Output the [x, y] coordinate of the center of the cell containing the given text.  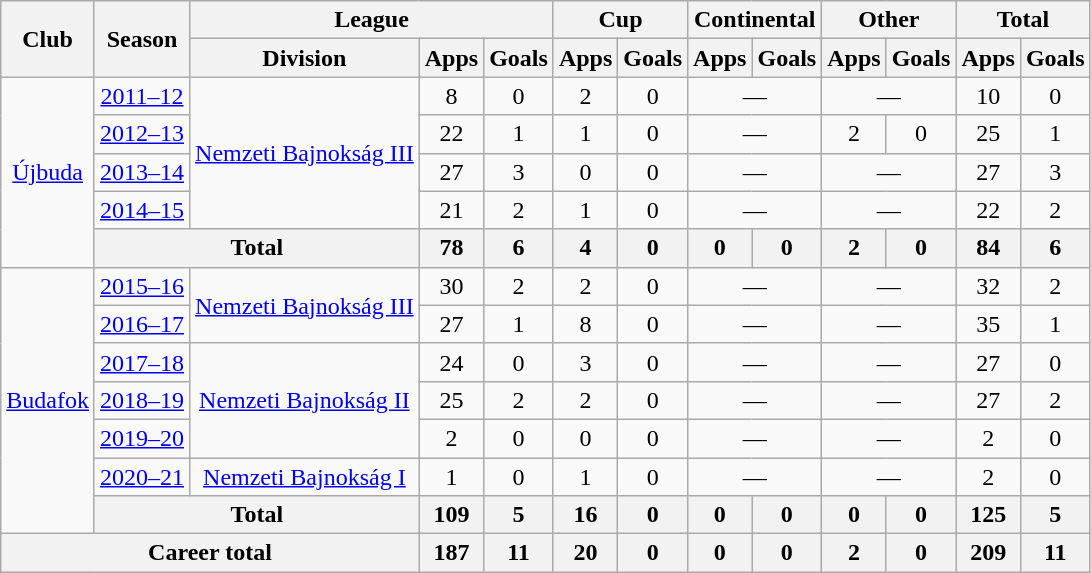
Újbuda [48, 172]
Other [889, 20]
84 [988, 248]
2011–12 [142, 96]
78 [451, 248]
2013–14 [142, 172]
109 [451, 515]
209 [988, 553]
Continental [755, 20]
2016–17 [142, 324]
2017–18 [142, 362]
Nemzeti Bajnokság I [305, 477]
187 [451, 553]
2015–16 [142, 286]
20 [585, 553]
2020–21 [142, 477]
2019–20 [142, 438]
2012–13 [142, 134]
21 [451, 210]
Budafok [48, 400]
10 [988, 96]
32 [988, 286]
Nemzeti Bajnokság II [305, 400]
Career total [210, 553]
35 [988, 324]
125 [988, 515]
Division [305, 58]
Season [142, 39]
Club [48, 39]
League [372, 20]
30 [451, 286]
2018–19 [142, 400]
4 [585, 248]
24 [451, 362]
2014–15 [142, 210]
16 [585, 515]
Cup [620, 20]
